Output the (x, y) coordinate of the center of the cell containing the given text.  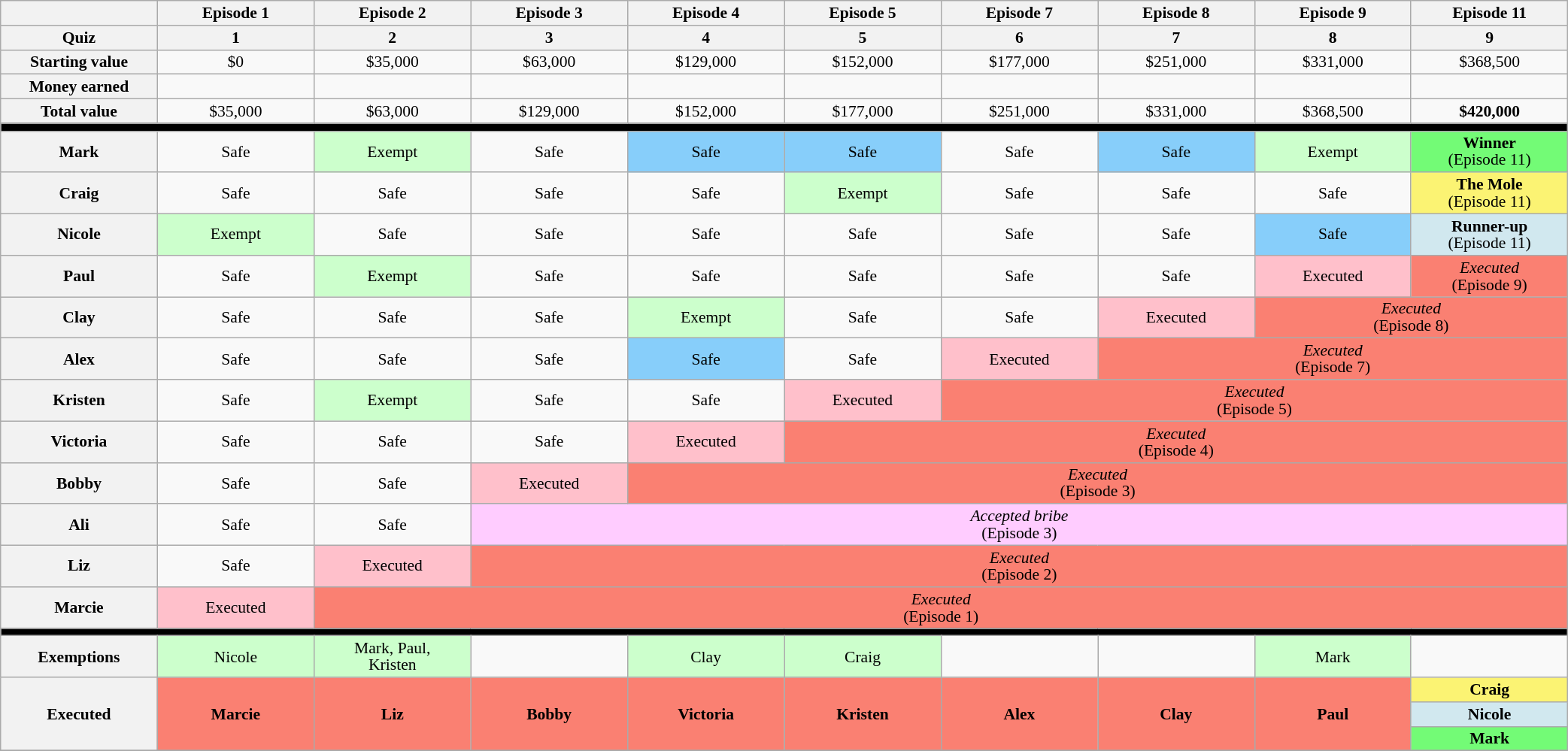
Episode 2 (393, 14)
Episode 3 (549, 14)
Accepted bribe (Episode 3) (1020, 525)
1 (235, 38)
Runner-up (Episode 11) (1489, 235)
Total value (79, 111)
7 (1176, 38)
Episode 11 (1489, 14)
8 (1333, 38)
Mark, Paul, Kristen (393, 657)
Winner (Episode 11) (1489, 152)
3 (549, 38)
Episode 8 (1176, 14)
Executed (Episode 4) (1176, 442)
Executed (Episode 8) (1411, 317)
Executed (Episode 2) (1020, 567)
5 (863, 38)
Executed (Episode 3) (1097, 483)
Episode 9 (1333, 14)
4 (705, 38)
2 (393, 38)
Money earned (79, 87)
Episode 4 (705, 14)
9 (1489, 38)
Starting value (79, 62)
$0 (235, 62)
The Mole(Episode 11) (1489, 194)
Episode 1 (235, 14)
$420,000 (1489, 111)
Exemptions (79, 657)
Executed (Episode 9) (1489, 277)
Executed (Episode 1) (942, 607)
Executed (Episode 7) (1333, 359)
Episode 5 (863, 14)
Ali (79, 525)
Episode 7 (1019, 14)
6 (1019, 38)
Quiz (79, 38)
Executed (Episode 5) (1254, 400)
